Pinpoint the cell where the given text exists, returning its (X, Y) midpoint coordinate. 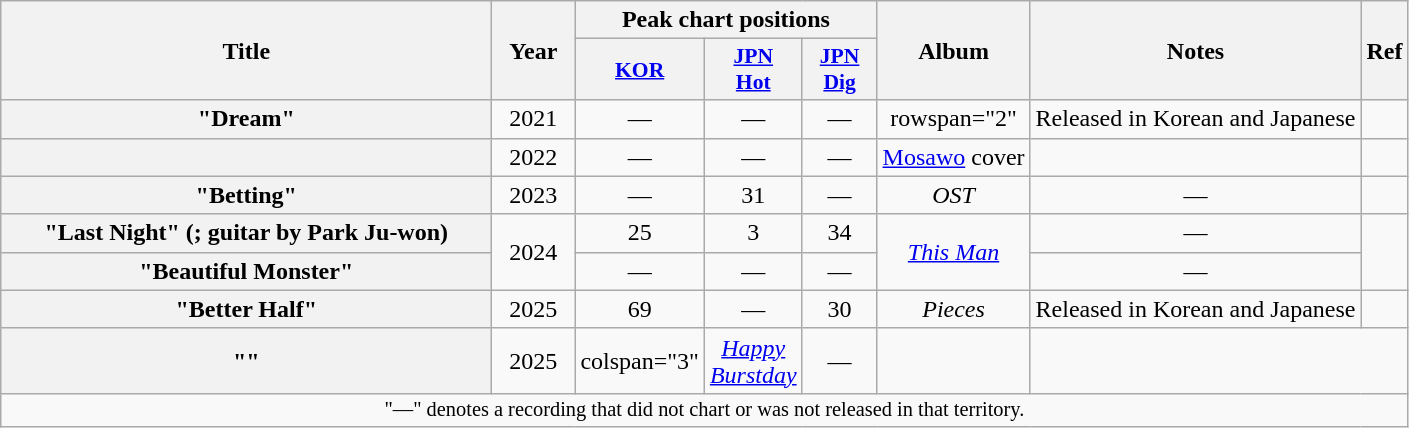
Pieces (954, 309)
2022 (534, 157)
"Better Half" (246, 309)
Peak chart positions (726, 20)
rowspan="2" (954, 119)
Album (954, 50)
3 (753, 233)
JPN Dig (840, 70)
This Man (954, 252)
34 (840, 233)
69 (640, 309)
Ref (1384, 50)
colspan="3" (640, 360)
JPNHot (753, 70)
2024 (534, 252)
Happy Burstday (753, 360)
31 (753, 195)
"Beautiful Monster" (246, 271)
Title (246, 50)
30 (840, 309)
"Last Night" (; guitar by Park Ju-won) (246, 233)
Year (534, 50)
OST (954, 195)
KOR (640, 70)
2023 (534, 195)
Mosawo cover (954, 157)
"Betting" (246, 195)
"" (246, 360)
Notes (1196, 50)
"—" denotes a recording that did not chart or was not released in that territory. (704, 410)
25 (640, 233)
2021 (534, 119)
"Dream" (246, 119)
